For the text-containing cell, return its midpoint in [x, y] coordinate format. 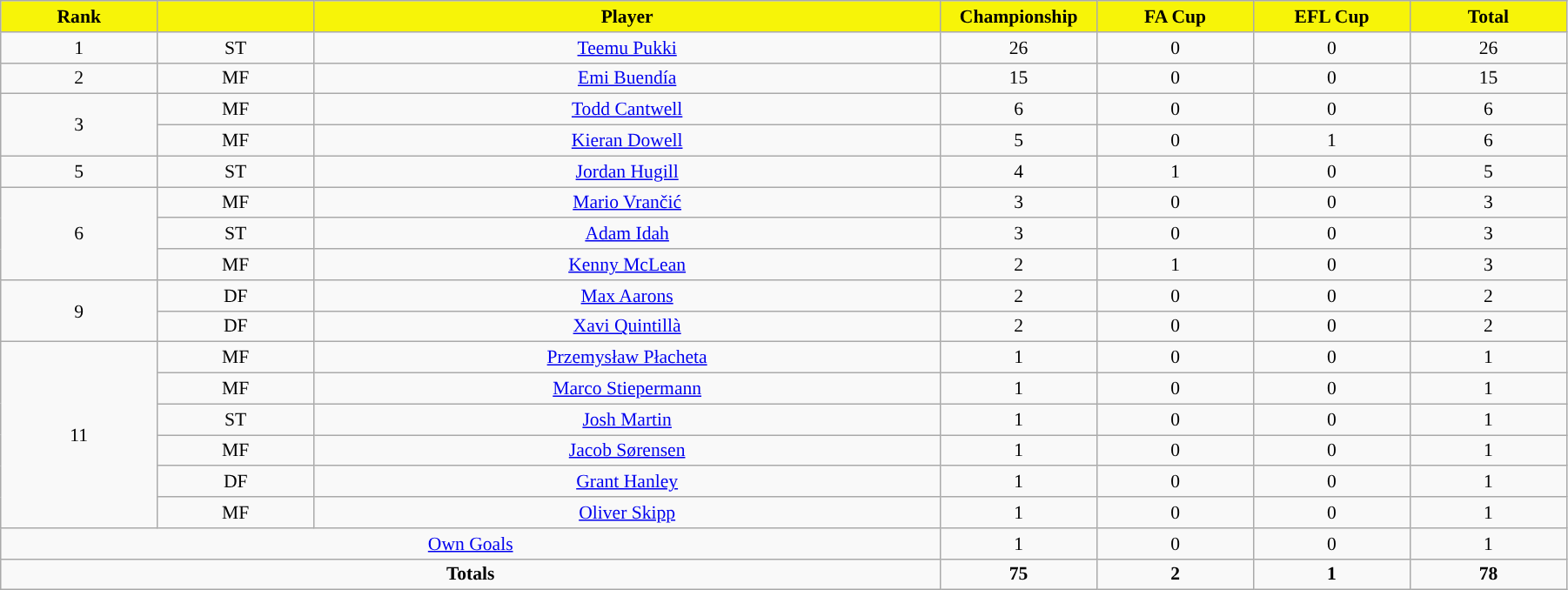
Championship [1019, 17]
Own Goals [471, 544]
Todd Cantwell [627, 110]
11 [79, 435]
Mario Vrančić [627, 203]
FA Cup [1176, 17]
Przemysław Płacheta [627, 358]
EFL Cup [1332, 17]
Josh Martin [627, 419]
78 [1488, 574]
Adam Idah [627, 234]
4 [1019, 171]
Player [627, 17]
9 [79, 312]
Total [1488, 17]
Kieran Dowell [627, 141]
Rank [79, 17]
Totals [471, 574]
Oliver Skipp [627, 513]
Jordan Hugill [627, 171]
Marco Stiepermann [627, 389]
Kenny McLean [627, 265]
Max Aarons [627, 296]
75 [1019, 574]
Xavi Quintillà [627, 326]
Jacob Sørensen [627, 451]
Emi Buendía [627, 78]
Grant Hanley [627, 482]
Teemu Pukki [627, 48]
